Locate the cell with the specified text and output its [X, Y] center coordinate. 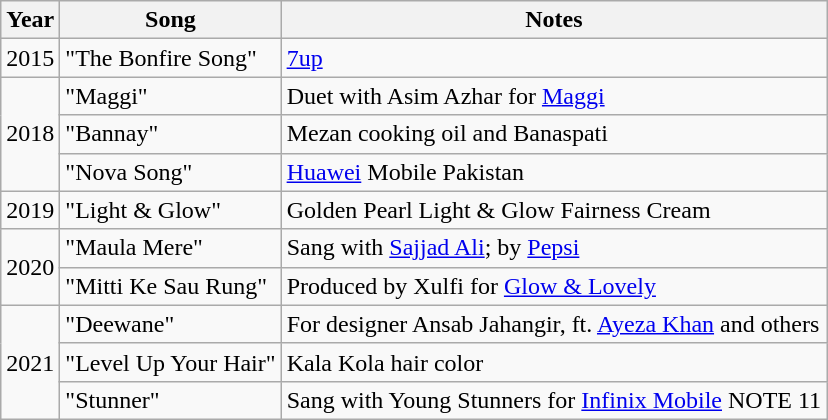
2018 [30, 134]
"Maggi" [170, 96]
2019 [30, 210]
Mezan cooking oil and Banaspati [554, 134]
2021 [30, 362]
Notes [554, 20]
"The Bonfire Song" [170, 58]
"Bannay" [170, 134]
7up [554, 58]
"Mitti Ke Sau Rung" [170, 286]
Produced by Xulfi for Glow & Lovely [554, 286]
2015 [30, 58]
Duet with Asim Azhar for Maggi [554, 96]
"Deewane" [170, 324]
"Nova Song" [170, 172]
Sang with Sajjad Ali; by Pepsi [554, 248]
Year [30, 20]
For designer Ansab Jahangir, ft. Ayeza Khan and others [554, 324]
"Stunner" [170, 400]
Huawei Mobile Pakistan [554, 172]
"Maula Mere" [170, 248]
"Light & Glow" [170, 210]
Song [170, 20]
Kala Kola hair color [554, 362]
2020 [30, 267]
"Level Up Your Hair" [170, 362]
Sang with Young Stunners for Infinix Mobile NOTE 11 [554, 400]
Golden Pearl Light & Glow Fairness Cream [554, 210]
